Output the (X, Y) coordinate of the center of the cell containing the given text.  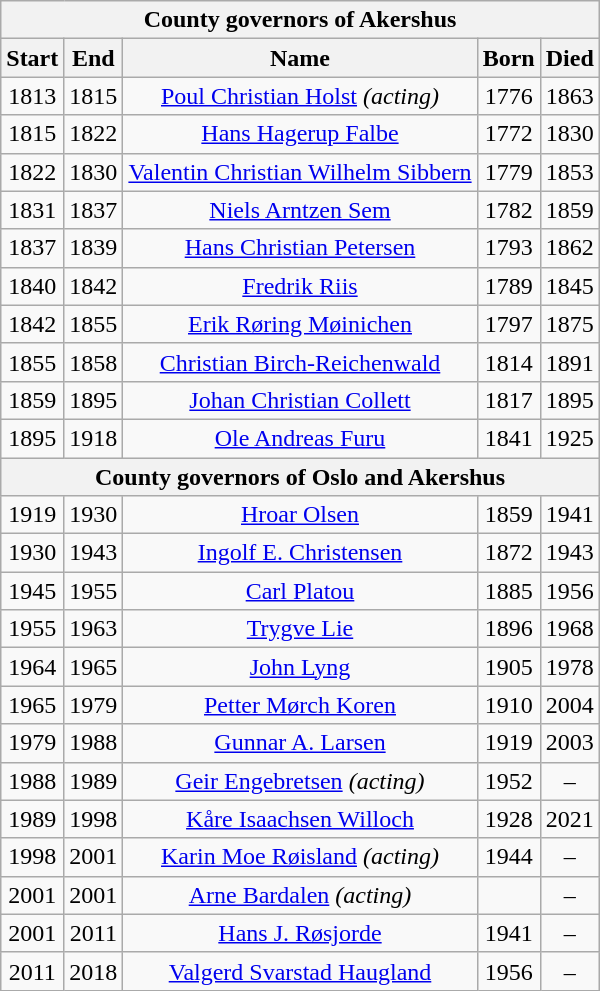
1952 (508, 781)
1858 (94, 362)
1944 (508, 857)
2003 (570, 743)
2018 (94, 971)
Christian Birch-Reichenwald (300, 362)
Hans Christian Petersen (300, 248)
1839 (94, 248)
Niels Arntzen Sem (300, 210)
Died (570, 58)
1896 (508, 629)
1845 (570, 286)
1782 (508, 210)
1817 (508, 400)
Petter Mørch Koren (300, 705)
1789 (508, 286)
Hans J. Røsjorde (300, 933)
County governors of Akershus (300, 20)
End (94, 58)
1840 (32, 286)
1814 (508, 362)
1872 (508, 553)
Start (32, 58)
2021 (570, 819)
Karin Moe Røisland (acting) (300, 857)
Carl Platou (300, 591)
Valgerd Svarstad Haugland (300, 971)
1925 (570, 438)
1831 (32, 210)
Fredrik Riis (300, 286)
Name (300, 58)
1918 (94, 438)
Born (508, 58)
1841 (508, 438)
Valentin Christian Wilhelm Sibbern (300, 172)
1968 (570, 629)
2004 (570, 705)
Trygve Lie (300, 629)
1776 (508, 96)
Hans Hagerup Falbe (300, 134)
Ole Andreas Furu (300, 438)
1797 (508, 324)
1813 (32, 96)
1875 (570, 324)
Ingolf E. Christensen (300, 553)
Geir Engebretsen (acting) (300, 781)
Erik Røring Møinichen (300, 324)
1928 (508, 819)
1963 (94, 629)
1910 (508, 705)
Hroar Olsen (300, 515)
1772 (508, 134)
1885 (508, 591)
1945 (32, 591)
1905 (508, 667)
Johan Christian Collett (300, 400)
1863 (570, 96)
1793 (508, 248)
1853 (570, 172)
John Lyng (300, 667)
Kåre Isaachsen Willoch (300, 819)
1978 (570, 667)
1862 (570, 248)
Arne Bardalen (acting) (300, 895)
Poul Christian Holst (acting) (300, 96)
Gunnar A. Larsen (300, 743)
1964 (32, 667)
County governors of Oslo and Akershus (300, 477)
1891 (570, 362)
1779 (508, 172)
